For the text-containing cell, return its midpoint in [X, Y] coordinate format. 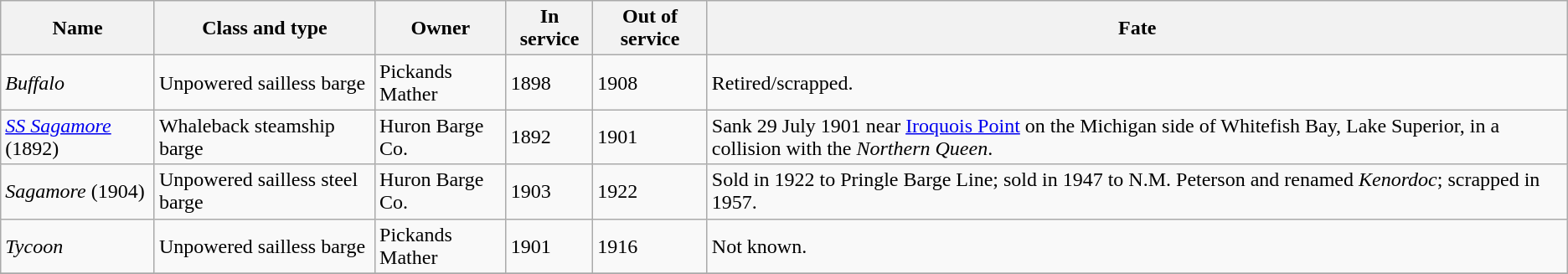
Buffalo [78, 82]
1908 [650, 82]
1892 [549, 137]
1922 [650, 191]
SS Sagamore (1892) [78, 137]
Name [78, 28]
1903 [549, 191]
Whaleback steamship barge [265, 137]
Sagamore (1904) [78, 191]
1916 [650, 246]
Fate [1137, 28]
1898 [549, 82]
Sold in 1922 to Pringle Barge Line; sold in 1947 to N.M. Peterson and renamed Kenordoc; scrapped in 1957. [1137, 191]
Unpowered sailless steel barge [265, 191]
Tycoon [78, 246]
In service [549, 28]
Sank 29 July 1901 near Iroquois Point on the Michigan side of Whitefish Bay, Lake Superior, in a collision with the Northern Queen. [1137, 137]
Not known. [1137, 246]
Owner [441, 28]
Out of service [650, 28]
Class and type [265, 28]
Retired/scrapped. [1137, 82]
